Extract the [X, Y] coordinate from the center of the cell holding the provided text.  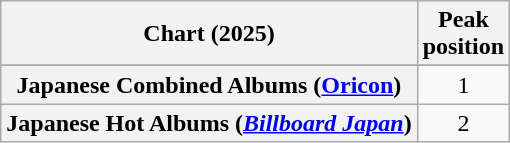
Japanese Combined Albums (Oricon) [209, 85]
2 [463, 123]
Japanese Hot Albums (Billboard Japan) [209, 123]
1 [463, 85]
Chart (2025) [209, 34]
Peakposition [463, 34]
